Identify which cell holds the provided text, then report its (X, Y) central coordinate. 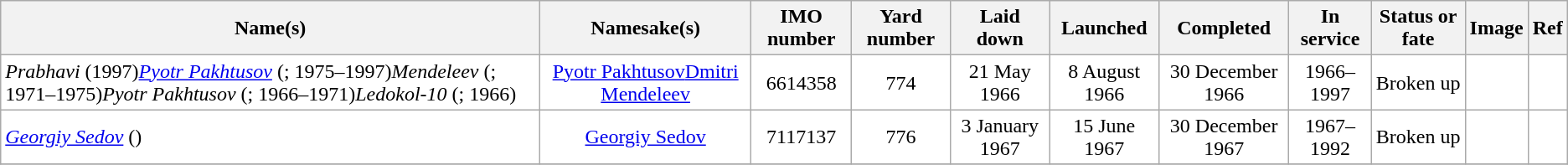
Pyotr PakhtusovDmitri Mendeleev (645, 82)
774 (900, 82)
IMO number (802, 28)
Prabhavi (1997)Pyotr Pakhtusov (; 1975–1997)Mendeleev (; 1971–1975)Pyotr Pakhtusov (; 1966–1971)Ledokol-10 (; 1966) (271, 82)
15 June 1967 (1104, 137)
Namesake(s) (645, 28)
30 December 1966 (1225, 82)
Image (1496, 28)
1967–1992 (1330, 137)
6614358 (802, 82)
8 August 1966 (1104, 82)
Ref (1548, 28)
Laid down (1000, 28)
30 December 1967 (1225, 137)
Georgiy Sedov () (271, 137)
In service (1330, 28)
3 January 1967 (1000, 137)
Name(s) (271, 28)
Launched (1104, 28)
Completed (1225, 28)
Status or fate (1418, 28)
7117137 (802, 137)
Georgiy Sedov (645, 137)
1966–1997 (1330, 82)
Yard number (900, 28)
776 (900, 137)
21 May 1966 (1000, 82)
